Return the [X, Y] coordinate for the center point of the cell that contains the specified text.  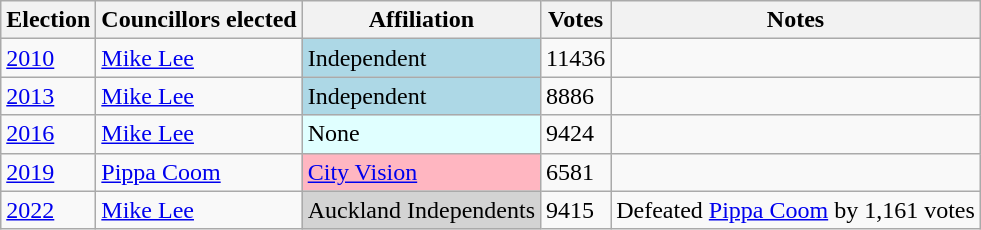
None [421, 134]
2016 [48, 134]
Election [48, 20]
2010 [48, 58]
Affiliation [421, 20]
City Vision [421, 172]
Notes [796, 20]
2013 [48, 96]
Councillors elected [199, 20]
8886 [576, 96]
Auckland Independents [421, 210]
9415 [576, 210]
9424 [576, 134]
11436 [576, 58]
Pippa Coom [199, 172]
Defeated Pippa Coom by 1,161 votes [796, 210]
2019 [48, 172]
6581 [576, 172]
2022 [48, 210]
Votes [576, 20]
